Find where the given text appears and provide that cell's center as [X, Y] coordinate. 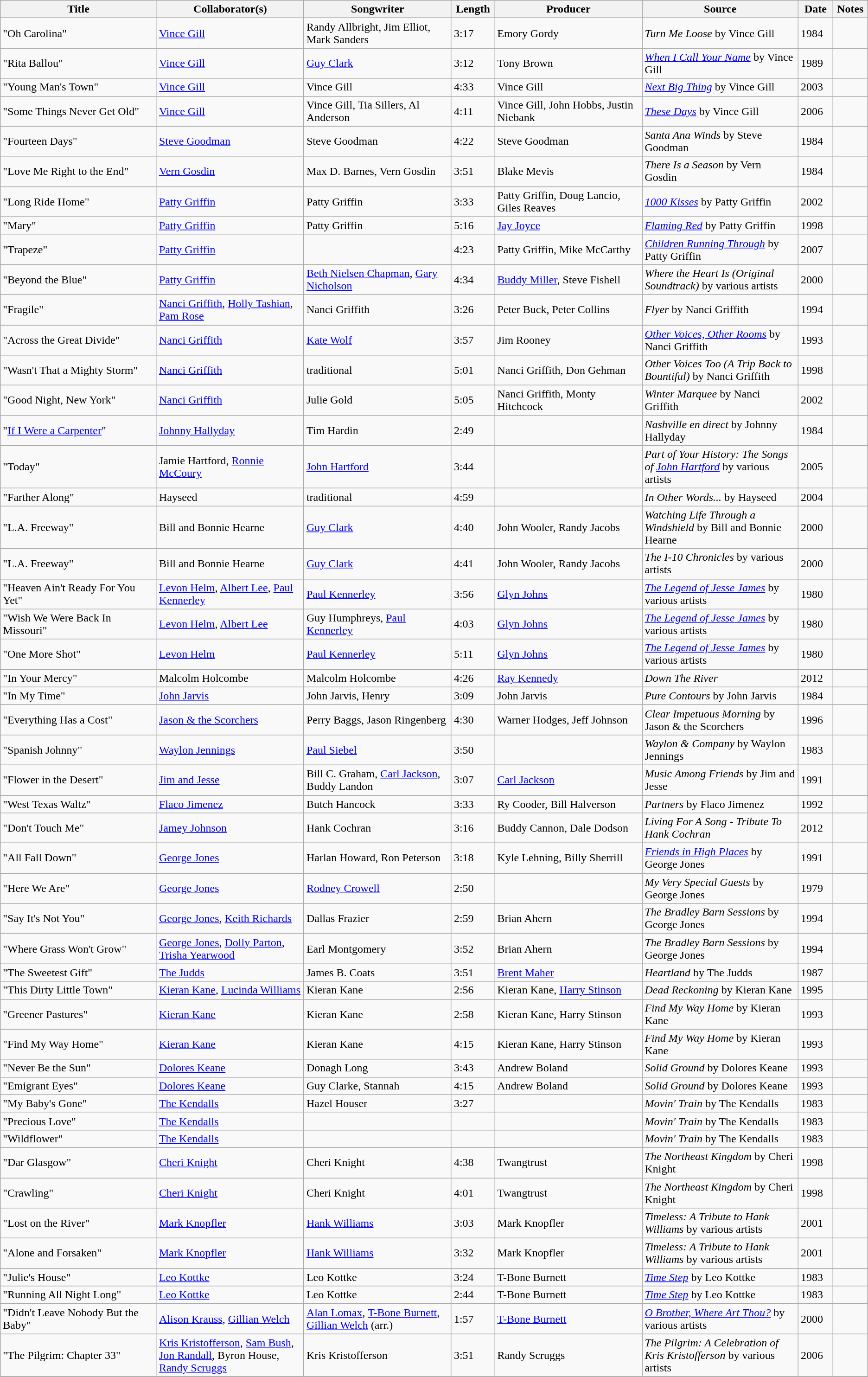
James B. Coats [377, 973]
In Other Words... by Hayseed [721, 497]
Max D. Barnes, Vern Gosdin [377, 172]
Friends in High Places by George Jones [721, 858]
Heartland by The Judds [721, 973]
"Rita Ballou" [79, 63]
2005 [816, 467]
3:26 [473, 310]
Flaming Red by Patty Griffin [721, 225]
When I Call Your Name by Vince Gill [721, 63]
Buddy Miller, Steve Fishell [568, 279]
4:59 [473, 497]
Watching Life Through a Windshield by Bill and Bonnie Hearne [721, 527]
"Find My Way Home" [79, 1044]
Partners by Flaco Jimenez [721, 804]
Guy Humphreys, Paul Kennerley [377, 624]
"Heaven Ain't Ready For You Yet" [79, 594]
Kyle Lehning, Billy Sherrill [568, 858]
3:16 [473, 828]
4:33 [473, 87]
Turn Me Loose by Vince Gill [721, 33]
Waylon Jennings [230, 749]
2:50 [473, 889]
"Oh Carolina" [79, 33]
"Mary" [79, 225]
Jamie Hartford, Ronnie McCoury [230, 467]
"The Pilgrim: Chapter 33" [79, 1355]
"In My Time" [79, 696]
1992 [816, 804]
"Young Man's Town" [79, 87]
Guy Clarke, Stannah [377, 1086]
Randy Scruggs [568, 1355]
These Days by Vince Gill [721, 111]
Other Voices, Other Rooms by Nanci Griffith [721, 339]
Vince Gill, Tia Sillers, Al Anderson [377, 111]
Producer [568, 9]
"In Your Mercy" [79, 678]
3:27 [473, 1103]
Jamey Johnson [230, 828]
Harlan Howard, Ron Peterson [377, 858]
"Spanish Johnny" [79, 749]
"Say It's Not You" [79, 918]
Kris Kristofferson [377, 1355]
Kate Wolf [377, 339]
"Here We Are" [79, 889]
"Alone and Forsaken" [79, 1253]
"This Dirty Little Town" [79, 990]
4:01 [473, 1193]
Alan Lomax, T-Bone Burnett, Gillian Welch (arr.) [377, 1319]
Butch Hancock [377, 804]
Johnny Hallyday [230, 430]
Other Voices Too (A Trip Back to Bountiful) by Nanci Griffith [721, 370]
Pure Contours by John Jarvis [721, 696]
2:56 [473, 990]
"Farther Along" [79, 497]
The Judds [230, 973]
3:56 [473, 594]
"Fourteen Days" [79, 141]
O Brother, Where Art Thou? by various artists [721, 1319]
Carl Jackson [568, 780]
3:43 [473, 1068]
Waylon & Company by Waylon Jennings [721, 749]
"Dar Glasgow" [79, 1162]
"If I Were a Carpenter" [79, 430]
4:26 [473, 678]
Jim Rooney [568, 339]
Jason & the Scorchers [230, 720]
Hayseed [230, 497]
Ray Kennedy [568, 678]
Date [816, 9]
Buddy Cannon, Dale Dodson [568, 828]
"Across the Great Divide" [79, 339]
Songwriter [377, 9]
2003 [816, 87]
Vince Gill, John Hobbs, Justin Niebank [568, 111]
George Jones, Keith Richards [230, 918]
Children Running Through by Patty Griffin [721, 250]
"Wildflower" [79, 1139]
"Trapeze" [79, 250]
Perry Baggs, Jason Ringenberg [377, 720]
3:07 [473, 780]
Warner Hodges, Jeff Johnson [568, 720]
"Where Grass Won't Grow" [79, 949]
John Hartford [377, 467]
5:05 [473, 401]
George Jones, Dolly Parton, Trisha Yearwood [230, 949]
Patty Griffin, Doug Lancio, Giles Reaves [568, 201]
"Wasn't That a Mighty Storm" [79, 370]
1989 [816, 63]
4:22 [473, 141]
"All Fall Down" [79, 858]
2004 [816, 497]
"Wish We Were Back In Missouri" [79, 624]
Winter Marquee by Nanci Griffith [721, 401]
"Didn't Leave Nobody But the Baby" [79, 1319]
4:30 [473, 720]
"Flower in the Desert" [79, 780]
Vern Gosdin [230, 172]
Levon Helm [230, 654]
"Julie's House" [79, 1277]
3:17 [473, 33]
Jay Joyce [568, 225]
Where the Heart Is (Original Soundtrack) by various artists [721, 279]
"Today" [79, 467]
Alison Krauss, Gillian Welch [230, 1319]
Nanci Griffith, Don Gehman [568, 370]
Living For A Song - Tribute To Hank Cochran [721, 828]
Part of Your History: The Songs of John Hartford by various artists [721, 467]
"Lost on the River" [79, 1223]
Rodney Crowell [377, 889]
Randy Allbright, Jim Elliot, Mark Sanders [377, 33]
Nanci Griffith, Holly Tashian, Pam Rose [230, 310]
3:52 [473, 949]
Peter Buck, Peter Collins [568, 310]
Flyer by Nanci Griffith [721, 310]
3:50 [473, 749]
3:03 [473, 1223]
2:58 [473, 1014]
4:38 [473, 1162]
Ry Cooder, Bill Halverson [568, 804]
"Everything Has a Cost" [79, 720]
Down The River [721, 678]
1996 [816, 720]
Tim Hardin [377, 430]
"Some Things Never Get Old" [79, 111]
"Running All Night Long" [79, 1295]
Hank Cochran [377, 828]
Notes [850, 9]
1979 [816, 889]
"Long Ride Home" [79, 201]
Nanci Griffith, Monty Hitchcock [568, 401]
Beth Nielsen Chapman, Gary Nicholson [377, 279]
"West Texas Waltz" [79, 804]
Patty Griffin, Mike McCarthy [568, 250]
Santa Ana Winds by Steve Goodman [721, 141]
"Good Night, New York" [79, 401]
Bill C. Graham, Carl Jackson, Buddy Landon [377, 780]
Paul Siebel [377, 749]
Kris Kristofferson, Sam Bush, Jon Randall, Byron House, Randy Scruggs [230, 1355]
1987 [816, 973]
2:49 [473, 430]
3:09 [473, 696]
1000 Kisses by Patty Griffin [721, 201]
Kieran Kane, Lucinda Williams [230, 990]
The I-10 Chronicles by various artists [721, 564]
Levon Helm, Albert Lee, Paul Kennerley [230, 594]
Flaco Jimenez [230, 804]
"Beyond the Blue" [79, 279]
"Fragile" [79, 310]
"Love Me Right to the End" [79, 172]
"Never Be the Sun" [79, 1068]
4:03 [473, 624]
1995 [816, 990]
Julie Gold [377, 401]
4:11 [473, 111]
2:44 [473, 1295]
Title [79, 9]
"Emigrant Eyes" [79, 1086]
3:12 [473, 63]
My Very Special Guests by George Jones [721, 889]
Next Big Thing by Vince Gill [721, 87]
The Pilgrim: A Celebration of Kris Kristofferson by various artists [721, 1355]
4:40 [473, 527]
"Precious Love" [79, 1121]
Tony Brown [568, 63]
Donagh Long [377, 1068]
4:23 [473, 250]
3:18 [473, 858]
Source [721, 9]
2:59 [473, 918]
"My Baby's Gone" [79, 1103]
3:44 [473, 467]
"Greener Pastures" [79, 1014]
Nashville en direct by Johnny Hallyday [721, 430]
Jim and Jesse [230, 780]
2007 [816, 250]
There Is a Season by Vern Gosdin [721, 172]
Music Among Friends by Jim and Jesse [721, 780]
5:11 [473, 654]
John Jarvis, Henry [377, 696]
1:57 [473, 1319]
Blake Mevis [568, 172]
4:41 [473, 564]
"Don't Touch Me" [79, 828]
Dallas Frazier [377, 918]
5:16 [473, 225]
"One More Shot" [79, 654]
Emory Gordy [568, 33]
Earl Montgomery [377, 949]
Clear Impetuous Morning by Jason & the Scorchers [721, 720]
5:01 [473, 370]
3:32 [473, 1253]
Levon Helm, Albert Lee [230, 624]
Brent Maher [568, 973]
"The Sweetest Gift" [79, 973]
"Crawling" [79, 1193]
Length [473, 9]
3:24 [473, 1277]
3:57 [473, 339]
Collaborator(s) [230, 9]
4:34 [473, 279]
Dead Reckoning by Kieran Kane [721, 990]
Hazel Houser [377, 1103]
